Find where the given text appears and provide that cell's center as [X, Y] coordinate. 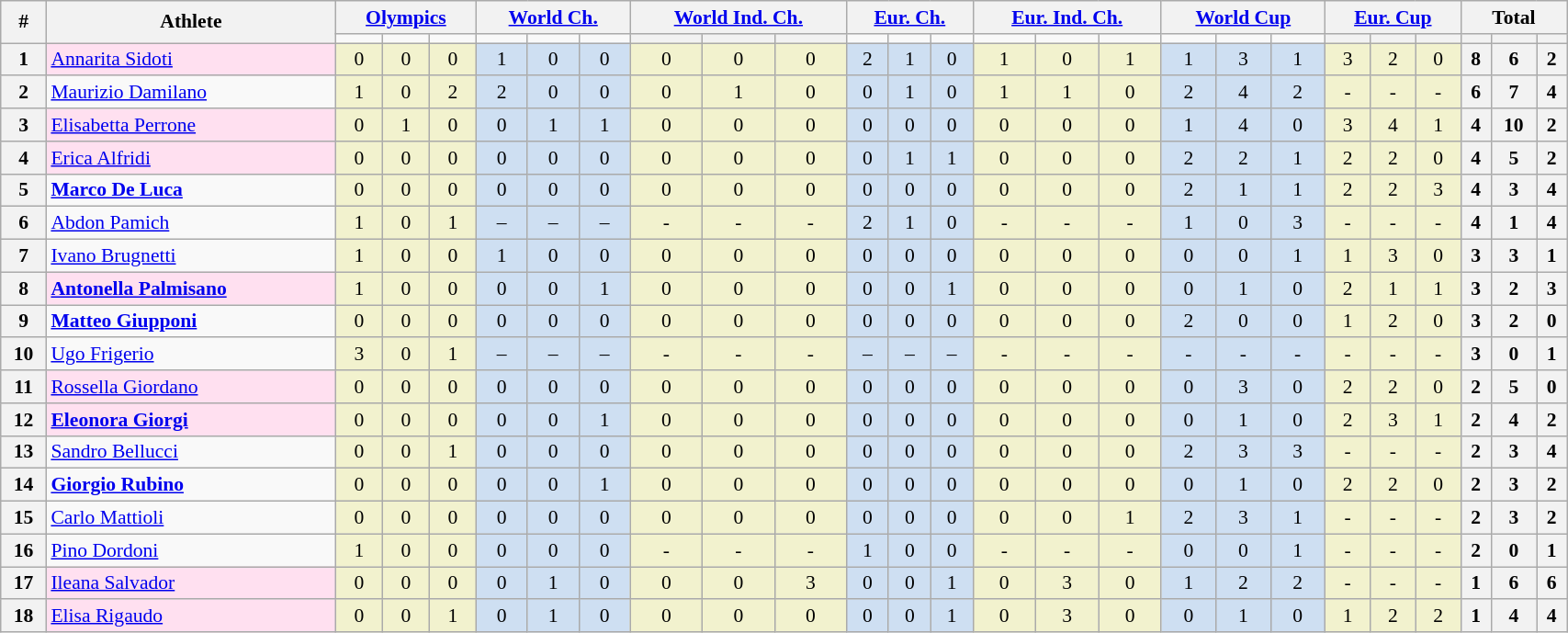
World Ind. Ch. [739, 17]
Abdon Pamich [191, 223]
Erica Alfridi [191, 158]
Pino Dordoni [191, 550]
Eur. Ch. [910, 17]
Rossella Giordano [191, 387]
9 [24, 322]
14 [24, 485]
18 [24, 616]
13 [24, 452]
Giorgio Rubino [191, 485]
# [24, 22]
World Cup [1243, 17]
Antonella Palmisano [191, 288]
Eleonora Giorgi [191, 420]
Elisabetta Perrone [191, 125]
Eur. Ind. Ch. [1067, 17]
16 [24, 550]
Carlo Mattioli [191, 518]
Annarita Sidoti [191, 60]
World Ch. [553, 17]
Eur. Cup [1393, 17]
15 [24, 518]
Athlete [191, 22]
11 [24, 387]
17 [24, 583]
Ugo Frigerio [191, 355]
Olympics [406, 17]
12 [24, 420]
Total [1514, 17]
Matteo Giupponi [191, 322]
Elisa Rigaudo [191, 616]
Ivano Brugnetti [191, 256]
Sandro Bellucci [191, 452]
Marco De Luca [191, 190]
Maurizio Damilano [191, 93]
Ileana Salvador [191, 583]
